From the cell containing the given text, extract its center point as (X, Y) coordinate. 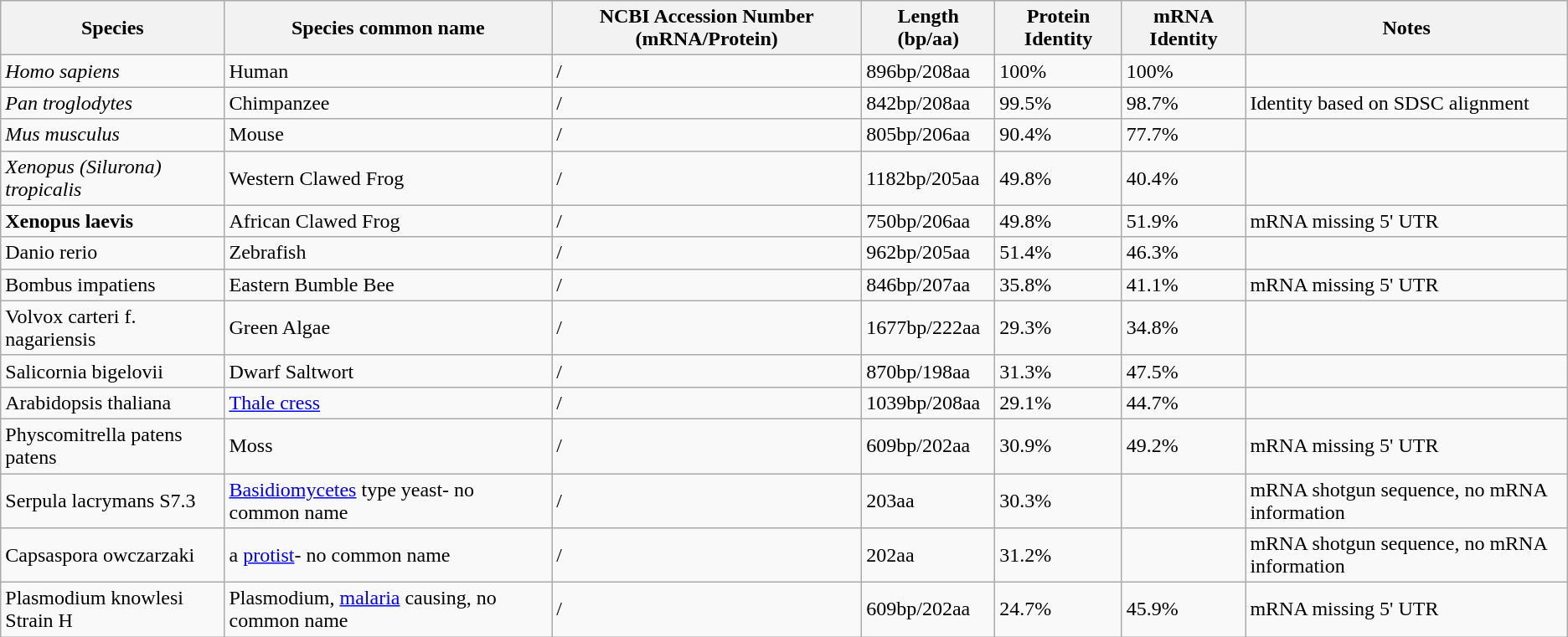
203aa (928, 501)
Capsaspora owczarzaki (112, 556)
29.3% (1059, 328)
Thale cress (389, 403)
Human (389, 71)
34.8% (1184, 328)
202aa (928, 556)
Eastern Bumble Bee (389, 285)
90.4% (1059, 135)
870bp/198aa (928, 371)
Species (112, 28)
1677bp/222aa (928, 328)
Pan troglodytes (112, 103)
40.4% (1184, 177)
Mus musculus (112, 135)
Salicornia bigelovii (112, 371)
Notes (1406, 28)
99.5% (1059, 103)
77.7% (1184, 135)
47.5% (1184, 371)
98.7% (1184, 103)
51.4% (1059, 253)
51.9% (1184, 221)
Protein Identity (1059, 28)
29.1% (1059, 403)
Arabidopsis thaliana (112, 403)
805bp/206aa (928, 135)
Chimpanzee (389, 103)
1182bp/205aa (928, 177)
Xenopus laevis (112, 221)
Homo sapiens (112, 71)
1039bp/208aa (928, 403)
Basidiomycetes type yeast- no common name (389, 501)
750bp/206aa (928, 221)
Danio rerio (112, 253)
Plasmodium knowlesi Strain H (112, 609)
Moss (389, 445)
896bp/208aa (928, 71)
African Clawed Frog (389, 221)
Serpula lacrymans S7.3 (112, 501)
44.7% (1184, 403)
45.9% (1184, 609)
Zebrafish (389, 253)
30.9% (1059, 445)
Volvox carteri f. nagariensis (112, 328)
Green Algae (389, 328)
mRNA Identity (1184, 28)
49.2% (1184, 445)
Bombus impatiens (112, 285)
846bp/207aa (928, 285)
46.3% (1184, 253)
Mouse (389, 135)
Xenopus (Silurona) tropicalis (112, 177)
31.3% (1059, 371)
Dwarf Saltwort (389, 371)
Length (bp/aa) (928, 28)
41.1% (1184, 285)
Identity based on SDSC alignment (1406, 103)
842bp/208aa (928, 103)
Physcomitrella patens patens (112, 445)
35.8% (1059, 285)
31.2% (1059, 556)
Species common name (389, 28)
24.7% (1059, 609)
a protist- no common name (389, 556)
Plasmodium, malaria causing, no common name (389, 609)
962bp/205aa (928, 253)
NCBI Accession Number (mRNA/Protein) (707, 28)
Western Clawed Frog (389, 177)
30.3% (1059, 501)
